Scan for the cell matching the given text and deliver its [X, Y] coordinate at center. 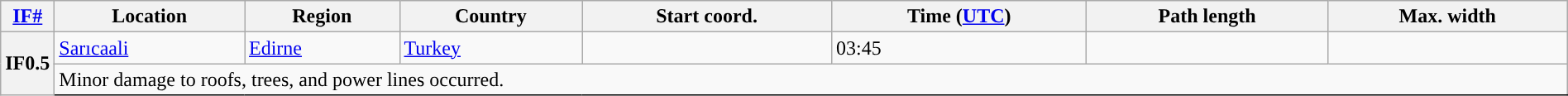
IF# [28, 17]
Sarıcaali [150, 48]
Location [150, 17]
Turkey [491, 48]
Country [491, 17]
Path length [1207, 17]
Minor damage to roofs, trees, and power lines occurred. [810, 79]
Max. width [1447, 17]
Time (UTC) [958, 17]
Start coord. [707, 17]
IF0.5 [28, 64]
03:45 [958, 48]
Region [323, 17]
Edirne [323, 48]
